Return the [x, y] coordinate for the center point of the cell that contains the specified text.  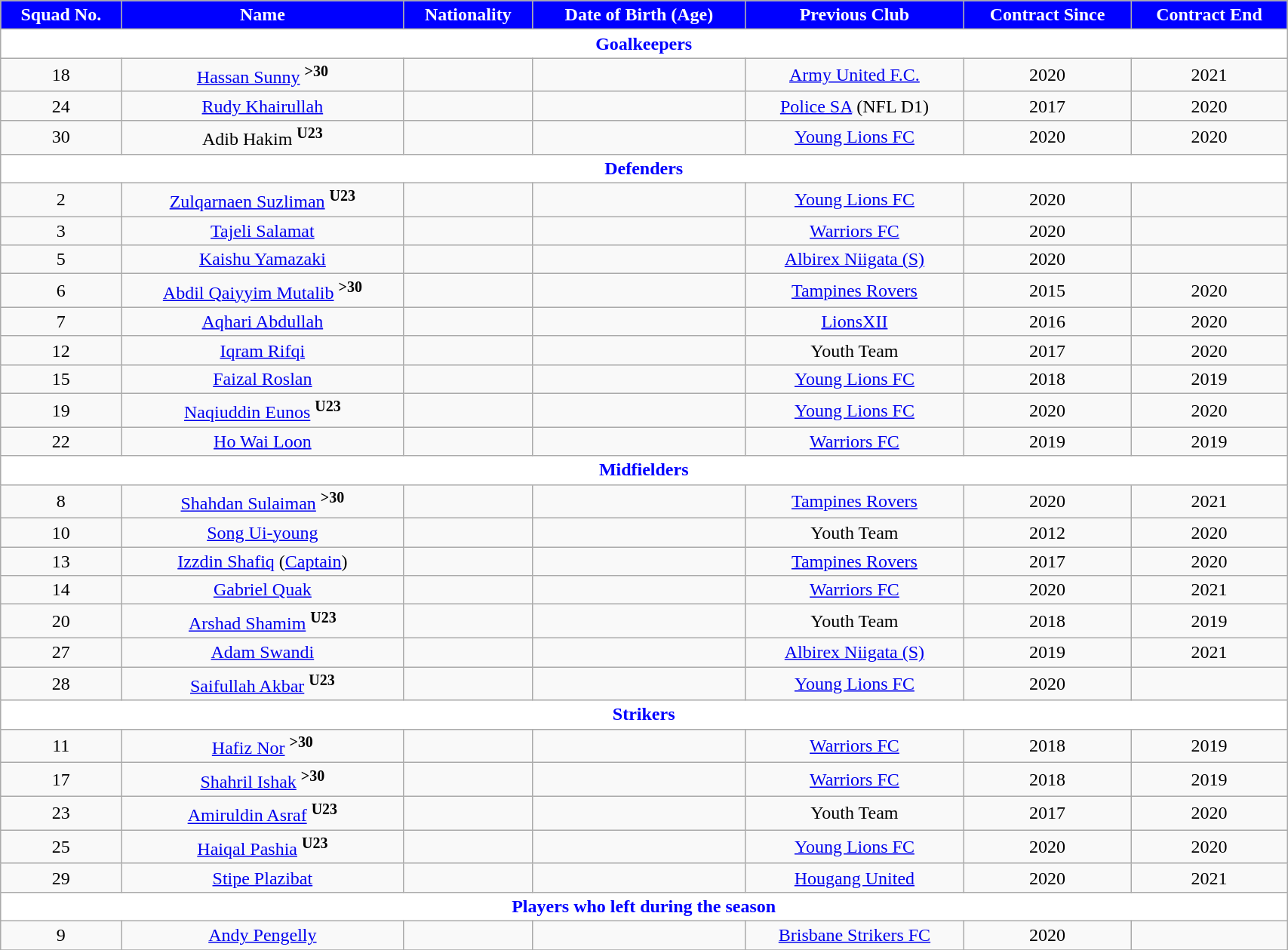
Naqiuddin Eunos U23 [263, 410]
Ho Wai Loon [263, 441]
17 [61, 780]
Arshad Shamim U23 [263, 622]
Adam Swandi [263, 653]
25 [61, 847]
Police SA (NFL D1) [854, 106]
Players who left during the season [644, 906]
Adib Hakim U23 [263, 137]
24 [61, 106]
Aqhari Abdullah [263, 321]
3 [61, 231]
10 [61, 533]
19 [61, 410]
27 [61, 653]
Strikers [644, 715]
Amiruldin Asraf U23 [263, 813]
LionsXII [854, 321]
Tajeli Salamat [263, 231]
Hafiz Nor >30 [263, 746]
Hassan Sunny >30 [263, 75]
Haiqal Pashia U23 [263, 847]
Name [263, 15]
15 [61, 379]
Saifullah Akbar U23 [263, 684]
11 [61, 746]
Shahril Ishak >30 [263, 780]
18 [61, 75]
Contract End [1209, 15]
Iqram Rifqi [263, 350]
Contract Since [1047, 15]
14 [61, 590]
Gabriel Quak [263, 590]
Previous Club [854, 15]
Rudy Khairullah [263, 106]
Nationality [468, 15]
Zulqarnaen Suzliman U23 [263, 199]
2015 [1047, 291]
5 [61, 260]
Defenders [644, 168]
Faizal Roslan [263, 379]
30 [61, 137]
22 [61, 441]
Abdil Qaiyyim Mutalib >30 [263, 291]
28 [61, 684]
Squad No. [61, 15]
2 [61, 199]
20 [61, 622]
2016 [1047, 321]
6 [61, 291]
2012 [1047, 533]
7 [61, 321]
Goalkeepers [644, 44]
Shahdan Sulaiman >30 [263, 501]
9 [61, 936]
13 [61, 561]
Izzdin Shafiq (Captain) [263, 561]
Andy Pengelly [263, 936]
Midfielders [644, 470]
29 [61, 878]
Kaishu Yamazaki [263, 260]
Brisbane Strikers FC [854, 936]
8 [61, 501]
12 [61, 350]
Song Ui-young [263, 533]
Hougang United [854, 878]
Army United F.C. [854, 75]
Date of Birth (Age) [639, 15]
Stipe Plazibat [263, 878]
23 [61, 813]
